Capture the cell that displays the provided text and extract its (X, Y) central coordinate. 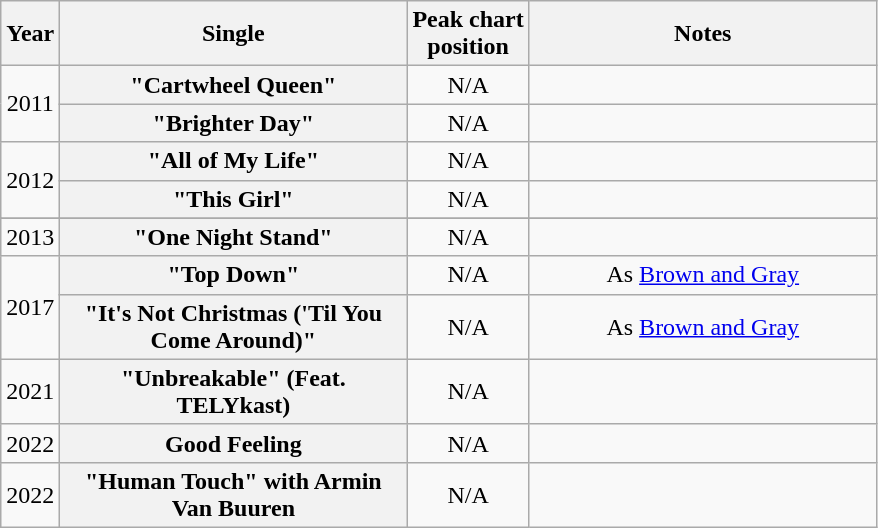
Notes (702, 34)
"Brighter Day" (234, 123)
Peak chartposition (468, 34)
"Unbreakable" (Feat. TELYkast) (234, 392)
"Human Touch" with Armin Van Buuren (234, 494)
"This Girl" (234, 199)
Year (30, 34)
"It's Not Christmas ('Til You Come Around)" (234, 326)
"One Night Stand" (234, 237)
"Top Down" (234, 275)
Good Feeling (234, 443)
Single (234, 34)
"Cartwheel Queen" (234, 85)
"All of My Life" (234, 161)
2013 (30, 237)
2011 (30, 104)
2012 (30, 180)
2021 (30, 392)
2017 (30, 308)
